From the cell containing the given text, extract its center point as [x, y] coordinate. 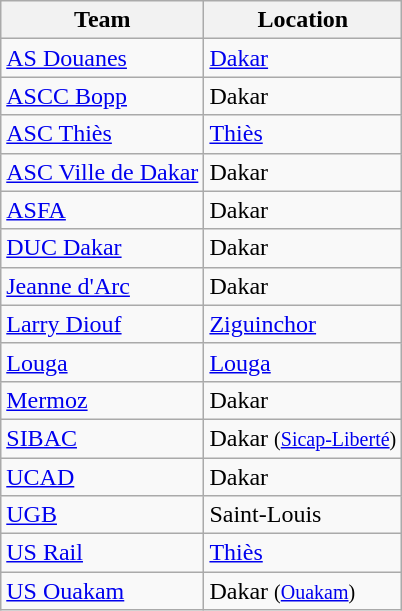
ASC Thiès [102, 134]
Larry Diouf [102, 324]
UGB [102, 515]
SIBAC [102, 438]
Dakar (Ouakam) [303, 591]
ASC Ville de Dakar [102, 172]
ASCC Bopp [102, 96]
Location [303, 20]
Ziguinchor [303, 324]
AS Douanes [102, 58]
Dakar (Sicap-Liberté) [303, 438]
US Rail [102, 553]
Team [102, 20]
US Ouakam [102, 591]
ASFA [102, 210]
Mermoz [102, 400]
Saint-Louis [303, 515]
UCAD [102, 477]
Jeanne d'Arc [102, 286]
DUC Dakar [102, 248]
